Extract the (X, Y) coordinate from the center of the cell holding the provided text.  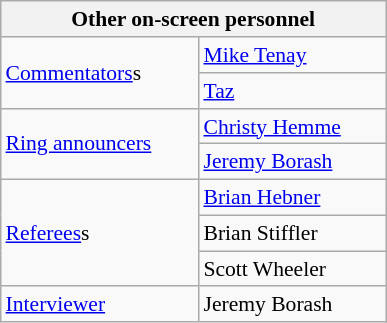
Commentatorss (100, 72)
Interviewer (100, 304)
Other on-screen personnel (194, 19)
Brian Stiffler (292, 233)
Taz (292, 91)
Christy Hemme (292, 126)
Ring announcers (100, 144)
Refereess (100, 232)
Mike Tenay (292, 55)
Scott Wheeler (292, 269)
Brian Hebner (292, 197)
